From the cell containing the given text, extract its center point as (X, Y) coordinate. 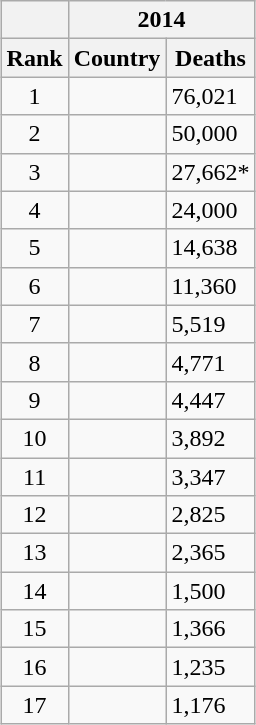
3 (34, 172)
3,347 (210, 477)
11,360 (210, 286)
4 (34, 210)
1,176 (210, 705)
1 (34, 96)
Rank (34, 58)
2 (34, 134)
11 (34, 477)
24,000 (210, 210)
4,771 (210, 362)
50,000 (210, 134)
17 (34, 705)
3,892 (210, 438)
1,500 (210, 591)
27,662* (210, 172)
76,021 (210, 96)
16 (34, 667)
2,825 (210, 515)
14 (34, 591)
6 (34, 286)
1,366 (210, 629)
Country (117, 58)
4,447 (210, 400)
10 (34, 438)
14,638 (210, 248)
5 (34, 248)
9 (34, 400)
2,365 (210, 553)
5,519 (210, 324)
12 (34, 515)
1,235 (210, 667)
Deaths (210, 58)
8 (34, 362)
13 (34, 553)
7 (34, 324)
15 (34, 629)
2014 (162, 20)
